Extract the (X, Y) coordinate from the center of the cell holding the provided text.  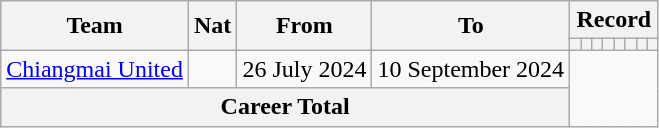
From (304, 26)
10 September 2024 (471, 69)
26 July 2024 (304, 69)
Team (95, 26)
Career Total (286, 107)
Chiangmai United (95, 69)
Record (614, 20)
Nat (212, 26)
To (471, 26)
